Capture the cell that displays the provided text and extract its [x, y] central coordinate. 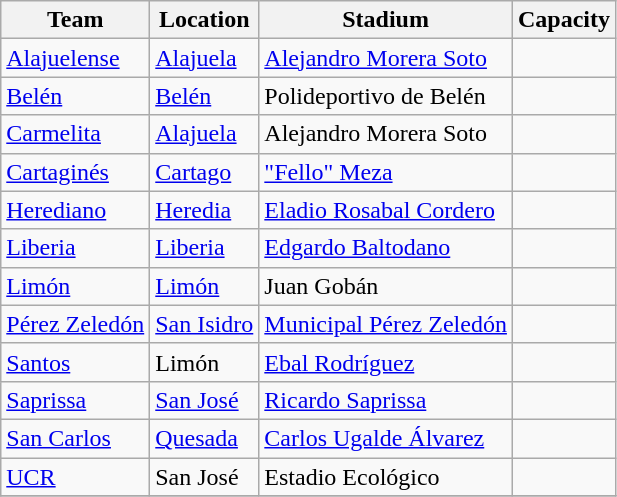
Team [76, 20]
Location [204, 20]
Heredia [204, 210]
UCR [76, 477]
Ebal Rodríguez [386, 362]
Capacity [564, 20]
Carlos Ugalde Álvarez [386, 438]
Saprissa [76, 400]
Alajuelense [76, 58]
Cartago [204, 172]
Estadio Ecológico [386, 477]
"Fello" Meza [386, 172]
Carmelita [76, 134]
San Isidro [204, 324]
San Carlos [76, 438]
Cartaginés [76, 172]
Herediano [76, 210]
Juan Gobán [386, 286]
Ricardo Saprissa [386, 400]
Quesada [204, 438]
Edgardo Baltodano [386, 248]
Pérez Zeledón [76, 324]
Santos [76, 362]
Stadium [386, 20]
Eladio Rosabal Cordero [386, 210]
Polideportivo de Belén [386, 96]
Municipal Pérez Zeledón [386, 324]
